Search for the cell housing the specified text and yield its (X, Y) center coordinate. 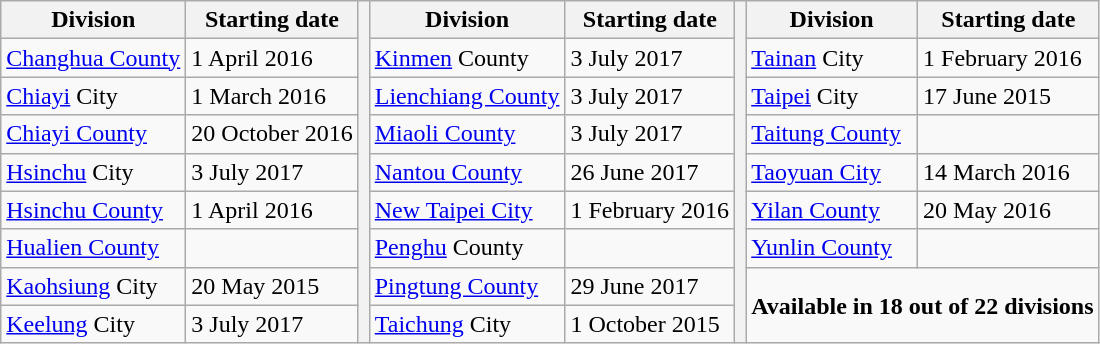
20 May 2016 (1009, 210)
Keelung City (94, 324)
Hsinchu City (94, 172)
Kinmen County (467, 58)
20 October 2016 (272, 134)
Taichung City (467, 324)
New Taipei City (467, 210)
Available in 18 out of 22 divisions (922, 305)
1 October 2015 (650, 324)
Taipei City (832, 96)
Nantou County (467, 172)
Kaohsiung City (94, 286)
Miaoli County (467, 134)
Lienchiang County (467, 96)
14 March 2016 (1009, 172)
Taitung County (832, 134)
26 June 2017 (650, 172)
29 June 2017 (650, 286)
Chiayi City (94, 96)
Yunlin County (832, 248)
1 March 2016 (272, 96)
20 May 2015 (272, 286)
17 June 2015 (1009, 96)
Chiayi County (94, 134)
Pingtung County (467, 286)
Hualien County (94, 248)
Hsinchu County (94, 210)
Tainan City (832, 58)
Changhua County (94, 58)
Yilan County (832, 210)
Taoyuan City (832, 172)
Penghu County (467, 248)
